Determine the (X, Y) coordinate at the center of the cell enclosing the given text.  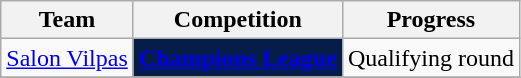
Qualifying round (430, 58)
Competition (238, 20)
Progress (430, 20)
Champions League (238, 58)
Salon Vilpas (68, 58)
Team (68, 20)
